Pinpoint the cell where the given text exists, returning its (x, y) midpoint coordinate. 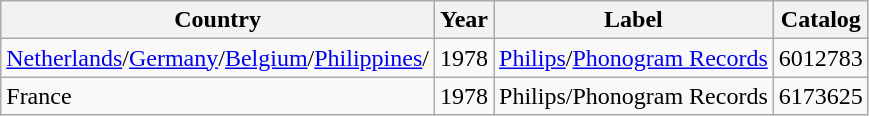
Label (634, 20)
Netherlands/Germany/Belgium/Philippines/ (218, 58)
6012783 (820, 58)
Year (464, 20)
France (218, 96)
6173625 (820, 96)
Country (218, 20)
Catalog (820, 20)
